Return [X, Y] of the center of cell containing provided text 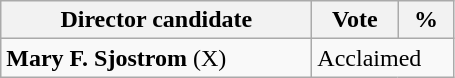
% [426, 20]
Vote [355, 20]
Mary F. Sjostrom (X) [156, 58]
Director candidate [156, 20]
Acclaimed [383, 58]
